Output the [x, y] coordinate of the center of the cell containing the given text.  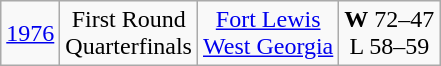
Fort LewisWest Georgia [268, 34]
1976 [30, 34]
W 72–47L 58–59 [390, 34]
First RoundQuarterfinals [129, 34]
